Search for the cell housing the specified text and yield its (x, y) center coordinate. 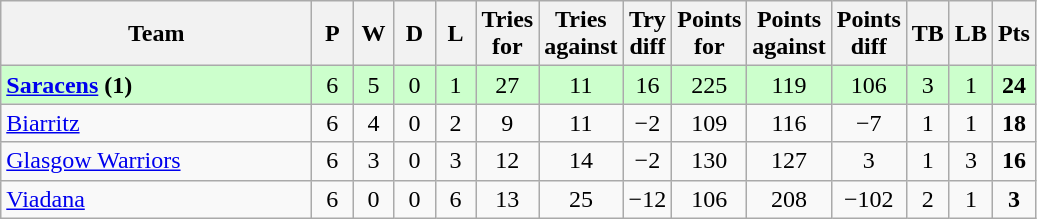
−7 (868, 123)
24 (1014, 85)
Viadana (156, 199)
Biarritz (156, 123)
14 (581, 161)
Team (156, 34)
130 (710, 161)
P (332, 34)
119 (789, 85)
9 (508, 123)
127 (789, 161)
Points for (710, 34)
Try diff (648, 34)
Pts (1014, 34)
LB (970, 34)
12 (508, 161)
−12 (648, 199)
Points against (789, 34)
225 (710, 85)
Tries for (508, 34)
5 (374, 85)
25 (581, 199)
W (374, 34)
109 (710, 123)
4 (374, 123)
208 (789, 199)
−102 (868, 199)
27 (508, 85)
D (414, 34)
Saracens (1) (156, 85)
Tries against (581, 34)
TB (928, 34)
L (456, 34)
116 (789, 123)
Points diff (868, 34)
13 (508, 199)
Glasgow Warriors (156, 161)
18 (1014, 123)
